Identify which cell holds the provided text, then report its [X, Y] central coordinate. 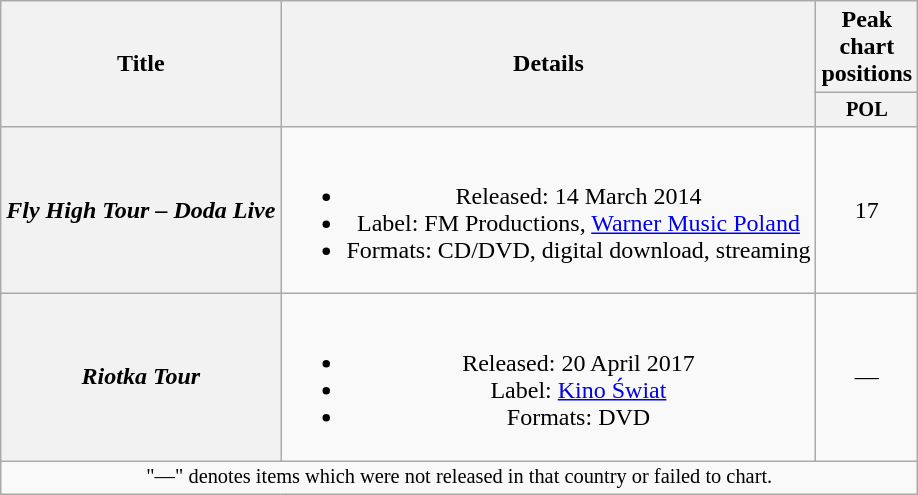
"—" denotes items which were not released in that country or failed to chart. [460, 478]
Riotka Tour [141, 378]
17 [867, 210]
Released: 14 March 2014Label: FM Productions, Warner Music PolandFormats: CD/DVD, digital download, streaming [548, 210]
— [867, 378]
POL [867, 110]
Details [548, 64]
Released: 20 April 2017Label: Kino ŚwiatFormats: DVD [548, 378]
Title [141, 64]
Fly High Tour – Doda Live [141, 210]
Peak chart positions [867, 47]
